Extract the [X, Y] coordinate from the center of the cell holding the provided text.  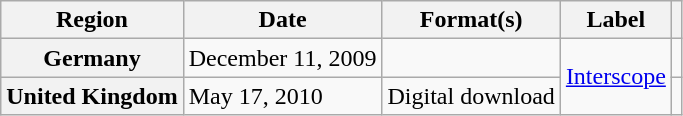
Germany [92, 58]
Digital download [471, 96]
December 11, 2009 [282, 58]
Date [282, 20]
May 17, 2010 [282, 96]
Interscope [616, 77]
United Kingdom [92, 96]
Format(s) [471, 20]
Label [616, 20]
Region [92, 20]
